Identify which cell holds the provided text, then report its (x, y) central coordinate. 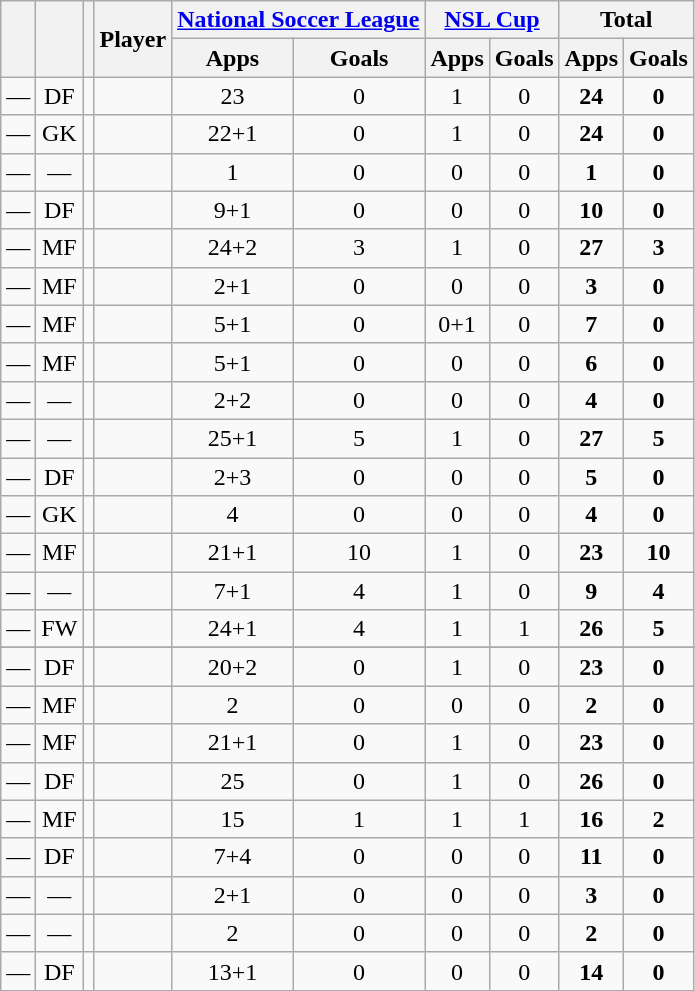
7+4 (233, 857)
24+1 (233, 629)
9+1 (233, 210)
7+1 (233, 591)
25+1 (233, 438)
11 (591, 857)
24+2 (233, 248)
2+2 (233, 400)
National Soccer League (298, 20)
FW (60, 629)
2+3 (233, 477)
20+2 (233, 667)
13+1 (233, 971)
16 (591, 819)
Total (626, 20)
22+1 (233, 134)
Player (133, 39)
14 (591, 971)
15 (233, 819)
7 (591, 324)
6 (591, 362)
25 (233, 781)
9 (591, 591)
NSL Cup (492, 20)
0+1 (457, 324)
